Identify which cell holds the provided text, then report its [X, Y] central coordinate. 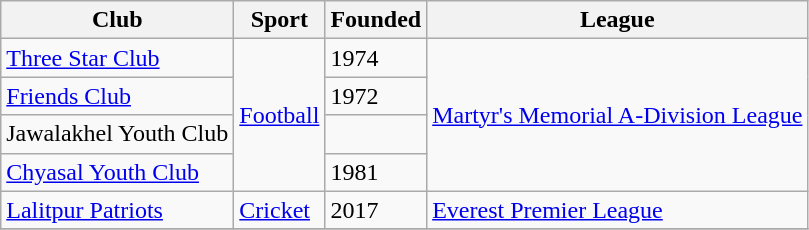
Football [280, 115]
2017 [376, 210]
1981 [376, 172]
Cricket [280, 210]
Sport [280, 20]
Jawalakhel Youth Club [118, 134]
Martyr's Memorial A-Division League [618, 115]
Lalitpur Patriots [118, 210]
1974 [376, 58]
Founded [376, 20]
Friends Club [118, 96]
Everest Premier League [618, 210]
Three Star Club [118, 58]
1972 [376, 96]
Club [118, 20]
Chyasal Youth Club [118, 172]
League [618, 20]
